Return the [x, y] coordinate for the center point of the cell that contains the specified text.  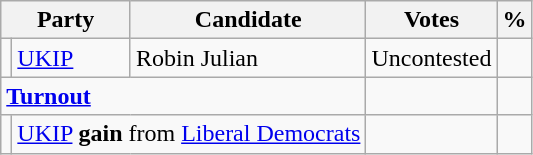
UKIP gain from Liberal Democrats [189, 134]
Candidate [248, 20]
Party [66, 20]
Uncontested [432, 58]
Votes [432, 20]
Turnout [184, 96]
% [514, 20]
Robin Julian [248, 58]
UKIP [72, 58]
